Identify which cell holds the provided text, then report its (x, y) central coordinate. 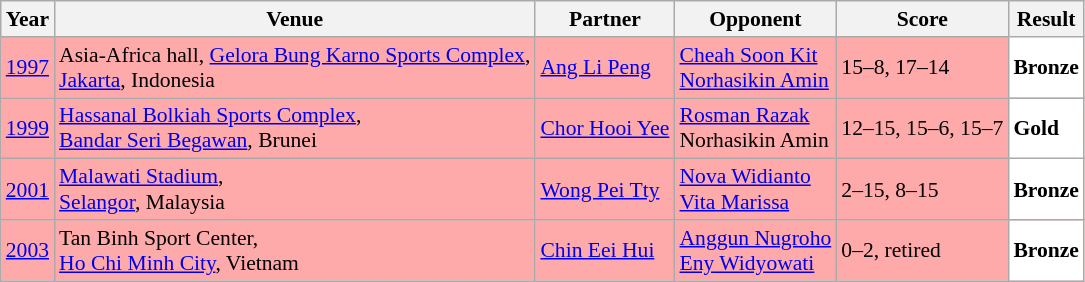
Tan Binh Sport Center,Ho Chi Minh City, Vietnam (294, 250)
1999 (28, 128)
Nova Widianto Vita Marissa (755, 190)
Chor Hooi Yee (604, 128)
Hassanal Bolkiah Sports Complex,Bandar Seri Begawan, Brunei (294, 128)
Chin Eei Hui (604, 250)
Anggun Nugroho Eny Widyowati (755, 250)
Opponent (755, 19)
Cheah Soon Kit Norhasikin Amin (755, 68)
Asia-Africa hall, Gelora Bung Karno Sports Complex,Jakarta, Indonesia (294, 68)
Malawati Stadium,Selangor, Malaysia (294, 190)
Rosman Razak Norhasikin Amin (755, 128)
2–15, 8–15 (922, 190)
Score (922, 19)
0–2, retired (922, 250)
Gold (1046, 128)
15–8, 17–14 (922, 68)
Wong Pei Tty (604, 190)
Venue (294, 19)
Partner (604, 19)
Ang Li Peng (604, 68)
2001 (28, 190)
12–15, 15–6, 15–7 (922, 128)
Year (28, 19)
Result (1046, 19)
2003 (28, 250)
1997 (28, 68)
